Locate the cell with the specified text and output its [x, y] center coordinate. 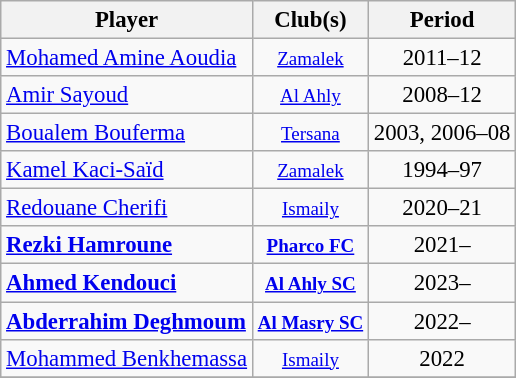
2008–12 [442, 95]
Kamel Kaci-Saïd [127, 170]
Tersana [310, 133]
Mohammed Benkhemassa [127, 358]
Pharco FC [310, 245]
Club(s) [310, 20]
Amir Sayoud [127, 95]
Mohamed Amine Aoudia [127, 58]
Al Ahly [310, 95]
Abderrahim Deghmoum [127, 321]
2021– [442, 245]
Player [127, 20]
Al Ahly SC [310, 283]
2003, 2006–08 [442, 133]
2020–21 [442, 208]
2023– [442, 283]
2011–12 [442, 58]
1994–97 [442, 170]
2022 [442, 358]
Al Masry SC [310, 321]
Period [442, 20]
Rezki Hamroune [127, 245]
2022– [442, 321]
Boualem Bouferma [127, 133]
Ahmed Kendouci [127, 283]
Redouane Cherifi [127, 208]
